Pinpoint the cell where the given text exists, returning its (x, y) midpoint coordinate. 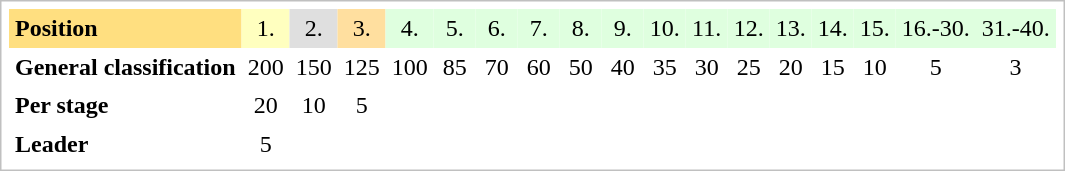
13. (791, 28)
15 (833, 66)
5. (455, 28)
40 (623, 66)
85 (455, 66)
11. (707, 28)
Per stage (126, 105)
10. (665, 28)
3 (1016, 66)
12. (749, 28)
General classification (126, 66)
50 (581, 66)
200 (266, 66)
1. (266, 28)
70 (497, 66)
125 (362, 66)
100 (410, 66)
9. (623, 28)
16.-30. (936, 28)
14. (833, 28)
35 (665, 66)
15. (875, 28)
60 (539, 66)
3. (362, 28)
6. (497, 28)
31.-40. (1016, 28)
2. (314, 28)
Position (126, 28)
30 (707, 66)
4. (410, 28)
Leader (126, 143)
8. (581, 28)
150 (314, 66)
7. (539, 28)
25 (749, 66)
